Return [x, y] of the center of cell containing provided text 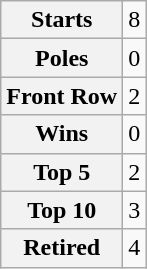
Starts [62, 20]
Front Row [62, 96]
Top 10 [62, 210]
Poles [62, 58]
8 [134, 20]
Top 5 [62, 172]
Retired [62, 248]
4 [134, 248]
Wins [62, 134]
3 [134, 210]
